Capture the cell that displays the provided text and extract its (X, Y) central coordinate. 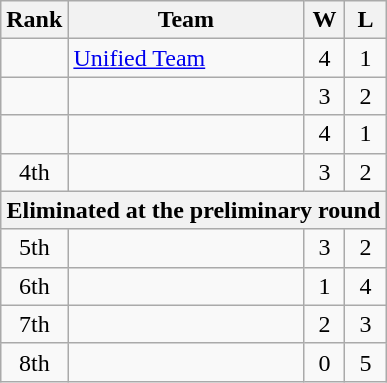
Rank (34, 20)
Eliminated at the preliminary round (194, 210)
8th (34, 362)
6th (34, 286)
L (366, 20)
4th (34, 172)
Team (186, 20)
W (324, 20)
7th (34, 324)
0 (324, 362)
5 (366, 362)
5th (34, 248)
Unified Team (186, 58)
